Provide the [x, y] coordinate of the cell's center where the given text is located.  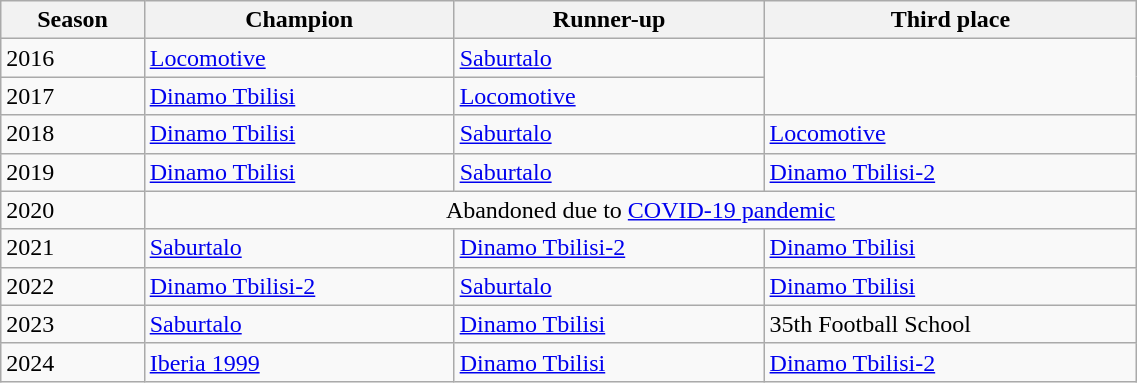
Abandoned due to COVID-19 pandemic [640, 210]
2018 [72, 134]
Third place [950, 20]
Season [72, 20]
2024 [72, 362]
Runner-up [609, 20]
35th Football School [950, 324]
2021 [72, 248]
2020 [72, 210]
2019 [72, 172]
2016 [72, 58]
Champion [299, 20]
Iberia 1999 [299, 362]
2022 [72, 286]
2017 [72, 96]
2023 [72, 324]
